Find where the given text appears and provide that cell's center as (x, y) coordinate. 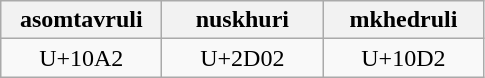
U+2D02 (242, 58)
U+10A2 (82, 58)
U+10D2 (404, 58)
asomtavruli (82, 20)
nuskhuri (242, 20)
mkhedruli (404, 20)
